Provide the (X, Y) coordinate of the cell's center where the given text is located.  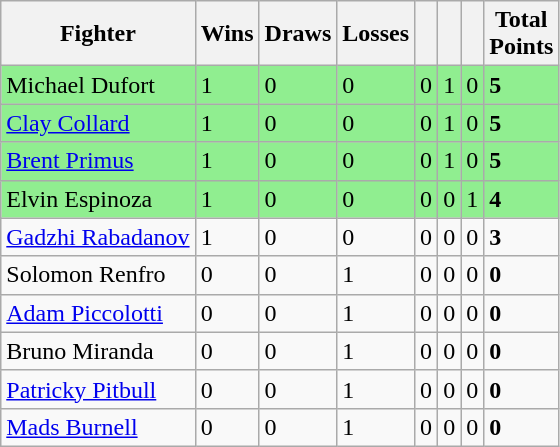
Total Points (522, 34)
Draws (298, 34)
Wins (227, 34)
Adam Piccolotti (98, 313)
Brent Primus (98, 161)
4 (522, 199)
Mads Burnell (98, 427)
Losses (376, 34)
Elvin Espinoza (98, 199)
Solomon Renfro (98, 275)
Patricky Pitbull (98, 389)
Fighter (98, 34)
Gadzhi Rabadanov (98, 237)
Clay Collard (98, 123)
Michael Dufort (98, 85)
3 (522, 237)
Bruno Miranda (98, 351)
